Pinpoint the cell where the given text exists, returning its [x, y] midpoint coordinate. 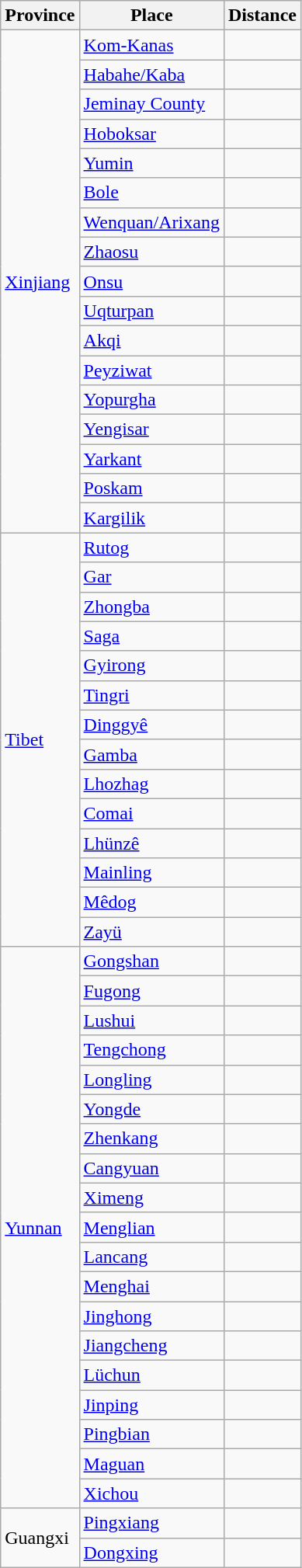
Kargilik [151, 518]
Yunnan [40, 1227]
Comai [151, 813]
Jinghong [151, 1316]
Yumin [151, 163]
Yongde [151, 1109]
Jiangcheng [151, 1346]
Ximeng [151, 1198]
Saga [151, 636]
Tingri [151, 695]
Gamba [151, 754]
Lhozhag [151, 784]
Lhünzê [151, 843]
Place [151, 16]
Jeminay County [151, 104]
Onsu [151, 281]
Zhongba [151, 607]
Kom-Kanas [151, 45]
Gyirong [151, 666]
Pingxiang [151, 1523]
Xinjiang [40, 281]
Bole [151, 193]
Zhenkang [151, 1139]
Zayü [151, 932]
Yopurgha [151, 400]
Rutog [151, 548]
Dinggyê [151, 725]
Lüchun [151, 1375]
Longling [151, 1080]
Mainling [151, 873]
Peyziwat [151, 370]
Maguan [151, 1464]
Xichou [151, 1493]
Province [40, 16]
Yengisar [151, 429]
Hoboksar [151, 134]
Lushui [151, 1020]
Mêdog [151, 902]
Poskam [151, 488]
Distance [262, 16]
Lancang [151, 1257]
Guangxi [40, 1538]
Jinping [151, 1405]
Menghai [151, 1286]
Zhaosu [151, 252]
Gar [151, 577]
Gongshan [151, 961]
Pingbian [151, 1434]
Dongxing [151, 1552]
Habahe/Kaba [151, 75]
Fugong [151, 991]
Akqi [151, 340]
Cangyuan [151, 1168]
Yarkant [151, 459]
Uqturpan [151, 311]
Tibet [40, 739]
Wenquan/Arixang [151, 222]
Menglian [151, 1227]
Tengchong [151, 1050]
